Locate the cell with the specified text and output its (X, Y) center coordinate. 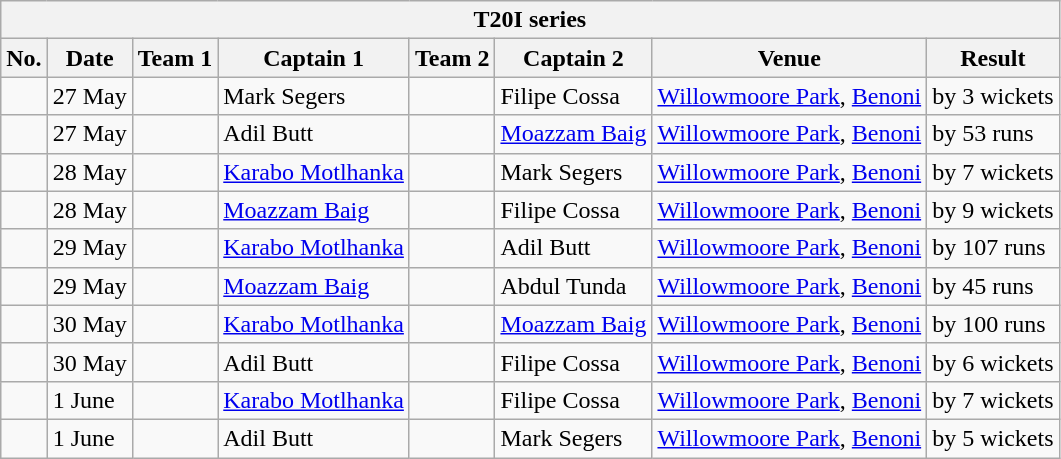
Team 1 (175, 58)
by 6 wickets (993, 362)
No. (24, 58)
by 5 wickets (993, 438)
by 9 wickets (993, 210)
Result (993, 58)
by 3 wickets (993, 96)
Abdul Tunda (574, 286)
Date (90, 58)
Team 2 (452, 58)
Venue (790, 58)
by 45 runs (993, 286)
Captain 1 (314, 58)
by 107 runs (993, 248)
Captain 2 (574, 58)
by 53 runs (993, 134)
T20I series (530, 20)
by 100 runs (993, 324)
